Return the [x, y] coordinate for the center point of the cell that contains the specified text.  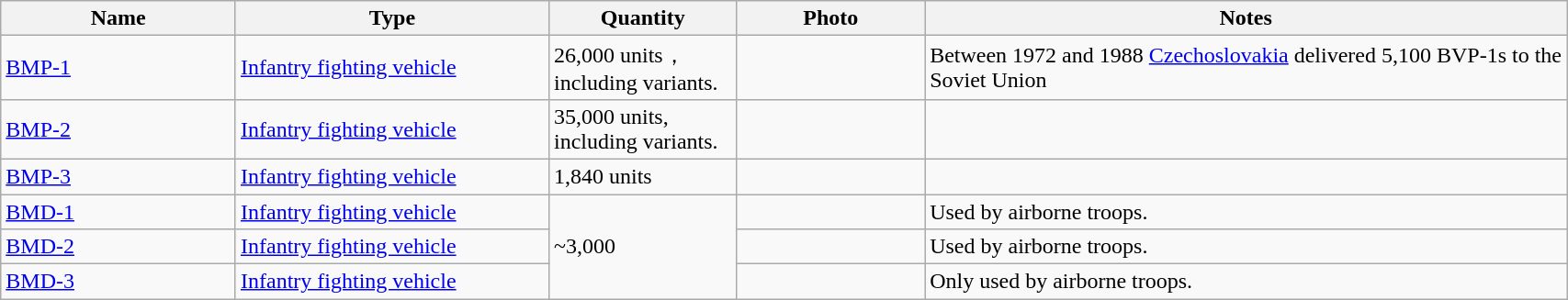
BMD-3 [118, 282]
1,840 units [643, 176]
Name [118, 18]
Type [391, 18]
BMP-1 [118, 68]
Quantity [643, 18]
Photo [830, 18]
26,000 units， including variants. [643, 68]
Between 1972 and 1988 Czechoslovakia delivered 5,100 BVP-1s to the Soviet Union [1246, 68]
BMP-3 [118, 176]
Notes [1246, 18]
~3,000 [643, 247]
BMD-2 [118, 247]
BMP-2 [118, 128]
Only used by airborne troops. [1246, 282]
35,000 units, including variants. [643, 128]
BMD-1 [118, 212]
